Scan for the cell matching the given text and deliver its (X, Y) coordinate at center. 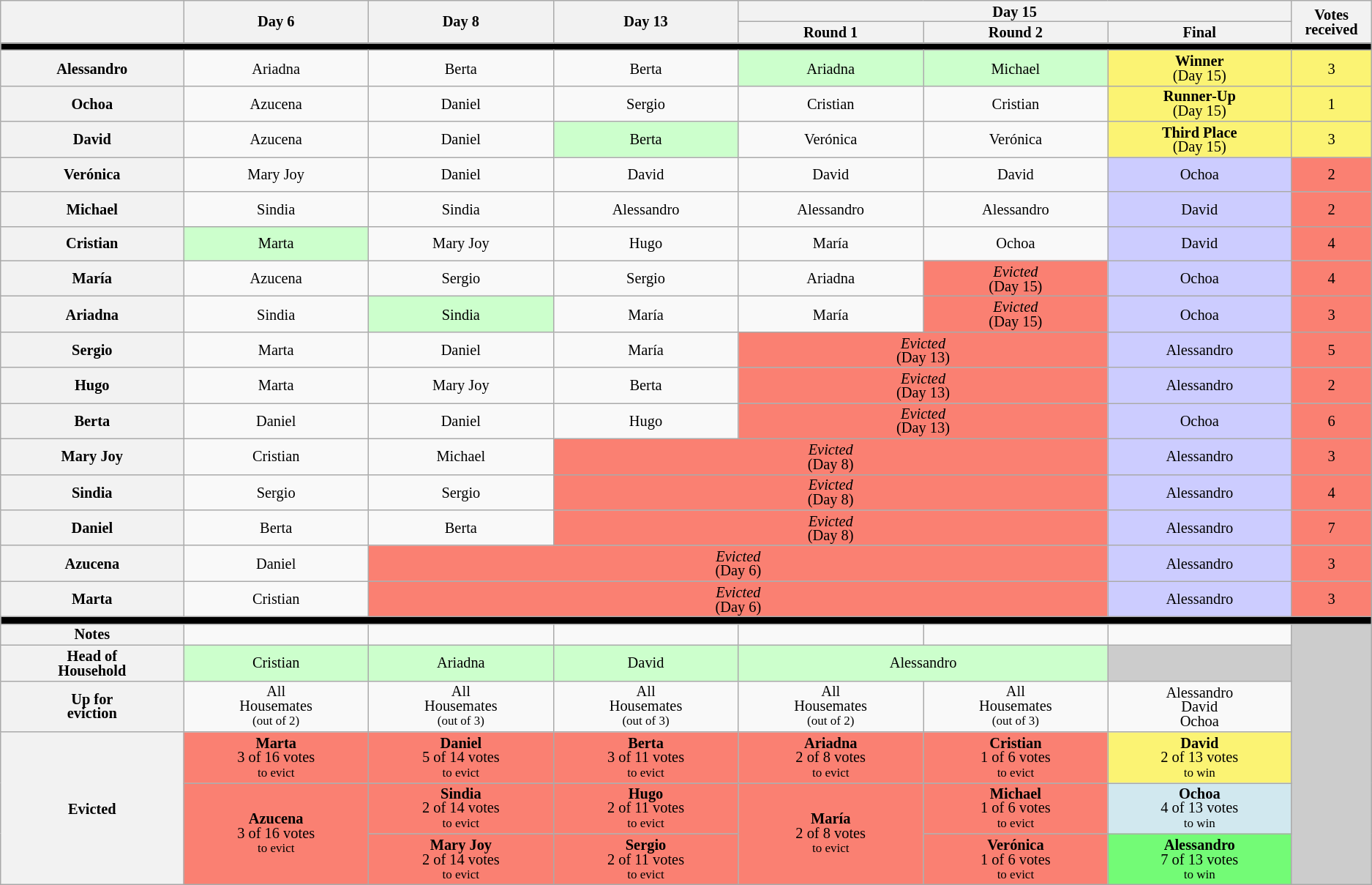
Winner(Day 15) (1199, 67)
Day 15 (1014, 10)
María2 of 8 votesto evict (831, 833)
AlessandroDavidOchoa (1199, 706)
Third Place(Day 15) (1199, 139)
Ochoa4 of 13 votesto win (1199, 808)
5 (1332, 350)
Cristian1 of 6 votesto evict (1016, 757)
Final (1199, 32)
Runner-Up(Day 15) (1199, 104)
Up foreviction (92, 706)
Verónica1 of 6 votesto evict (1016, 859)
Michael1 of 6 votesto evict (1016, 808)
Evicted (92, 808)
Day 13 (645, 21)
1 (1332, 104)
Azucena3 of 16 votesto evict (277, 833)
Votesreceived (1332, 21)
Hugo2 of 11 votesto evict (645, 808)
Mary Joy2 of 14 votesto evict (461, 859)
Day 6 (277, 21)
Sergio2 of 11 votesto evict (645, 859)
Daniel5 of 14 votesto evict (461, 757)
7 (1332, 527)
Head ofHousehold (92, 663)
Day 8 (461, 21)
Notes (92, 634)
Round 2 (1016, 32)
Round 1 (831, 32)
Sindia2 of 14 votesto evict (461, 808)
6 (1332, 420)
Marta3 of 16 votesto evict (277, 757)
David2 of 13 votesto win (1199, 757)
Alessandro7 of 13 votesto win (1199, 859)
Ariadna2 of 8 votesto evict (831, 757)
Berta3 of 11 votesto evict (645, 757)
